Detect which cell encompasses the target text, then output its (x, y) center coordinate. 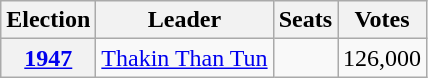
126,000 (382, 58)
Election (48, 20)
Leader (184, 20)
Votes (382, 20)
Seats (305, 20)
Thakin Than Tun (184, 58)
1947 (48, 58)
